Locate the cell with the specified text and output its (X, Y) center coordinate. 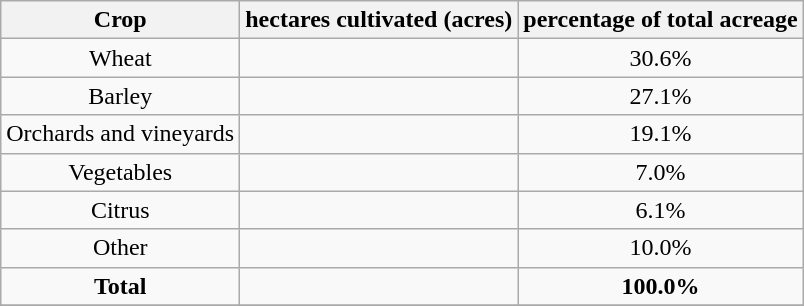
27.1% (660, 96)
Vegetables (120, 172)
7.0% (660, 172)
30.6% (660, 58)
Crop (120, 20)
hectares cultivated (acres) (379, 20)
Orchards and vineyards (120, 134)
Other (120, 248)
19.1% (660, 134)
Wheat (120, 58)
percentage of total acreage (660, 20)
Total (120, 286)
10.0% (660, 248)
100.0% (660, 286)
Citrus (120, 210)
6.1% (660, 210)
Barley (120, 96)
